Capture the cell that displays the provided text and extract its [X, Y] central coordinate. 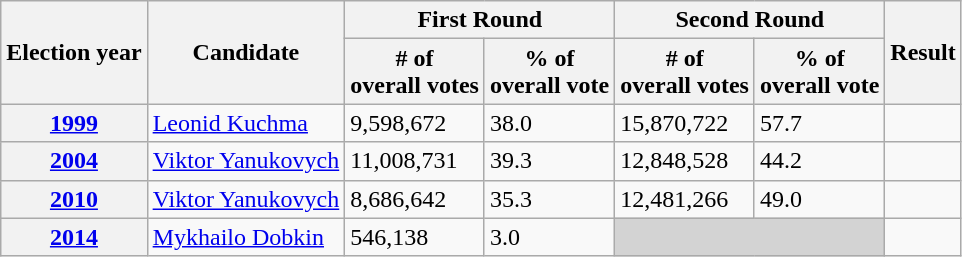
Election year [74, 52]
Mykhailo Dobkin [246, 237]
44.2 [819, 161]
8,686,642 [415, 199]
49.0 [819, 199]
12,848,528 [685, 161]
546,138 [415, 237]
1999 [74, 123]
First Round [480, 20]
Leonid Kuchma [246, 123]
2014 [74, 237]
39.3 [549, 161]
2010 [74, 199]
2004 [74, 161]
3.0 [549, 237]
12,481,266 [685, 199]
Candidate [246, 52]
35.3 [549, 199]
57.7 [819, 123]
15,870,722 [685, 123]
38.0 [549, 123]
11,008,731 [415, 161]
Result [923, 52]
Second Round [750, 20]
9,598,672 [415, 123]
